Return the [x, y] coordinate for the center point of the cell that contains the specified text.  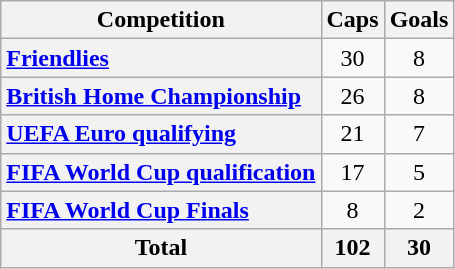
Goals [419, 20]
UEFA Euro qualifying [161, 134]
2 [419, 210]
British Home Championship [161, 96]
102 [352, 248]
Competition [161, 20]
FIFA World Cup Finals [161, 210]
FIFA World Cup qualification [161, 172]
Total [161, 248]
5 [419, 172]
26 [352, 96]
17 [352, 172]
21 [352, 134]
Friendlies [161, 58]
Caps [352, 20]
7 [419, 134]
